Locate the cell with the specified text and output its [x, y] center coordinate. 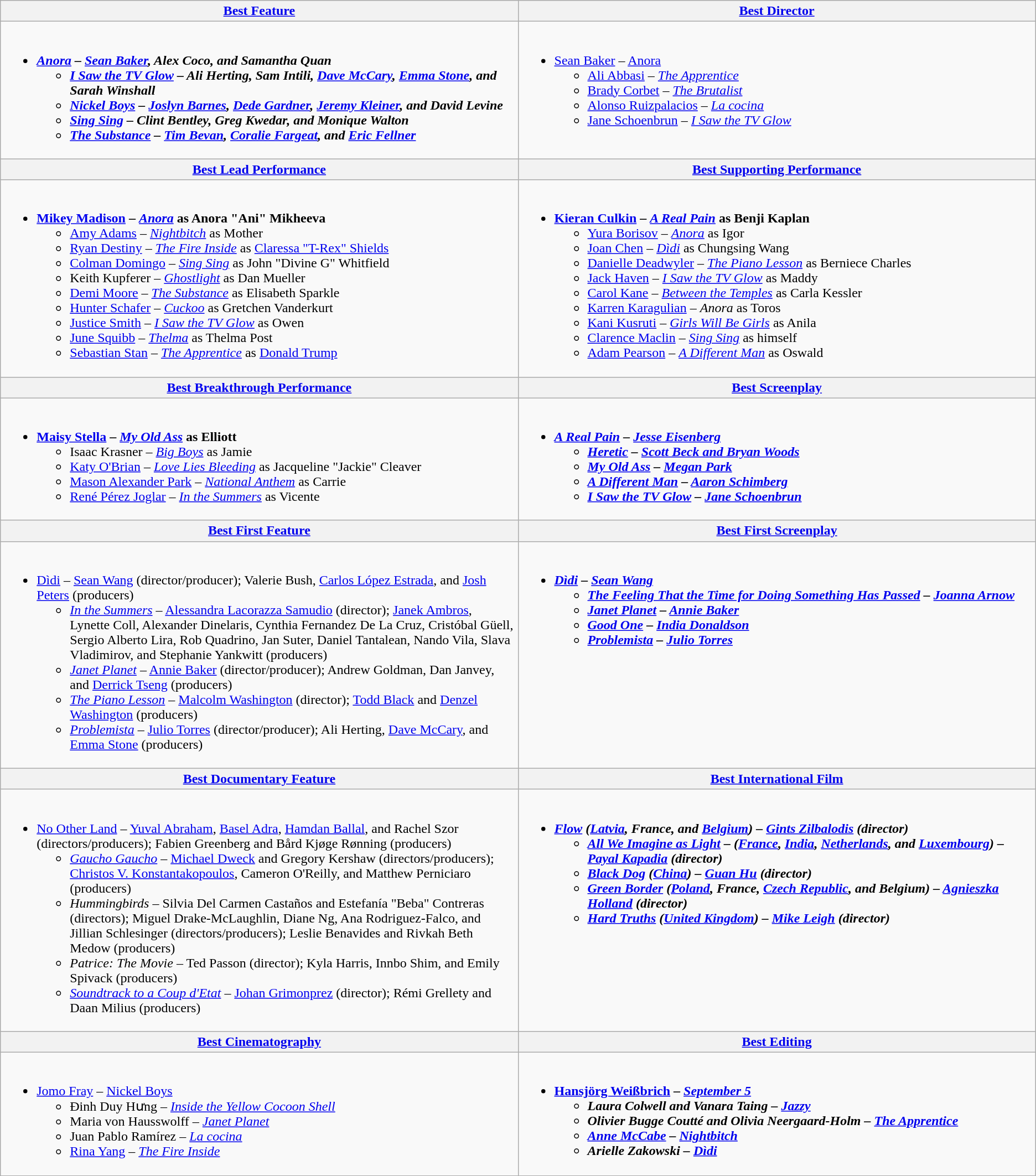
Sean Baker – AnoraAli Abbasi – The ApprenticeBrady Corbet – The BrutalistAlonso Ruizpalacios – La cocinaJane Schoenbrun – I Saw the TV Glow [777, 90]
Best International Film [777, 779]
Best Supporting Performance [777, 169]
Best Documentary Feature [259, 779]
Best First Feature [259, 531]
Best Director [777, 11]
Best Screenplay [777, 387]
Best Cinematography [259, 1042]
Best Lead Performance [259, 169]
Best Feature [259, 11]
Best Breakthrough Performance [259, 387]
Best First Screenplay [777, 531]
Best Editing [777, 1042]
